Output the [X, Y] coordinate of the center of the cell containing the given text.  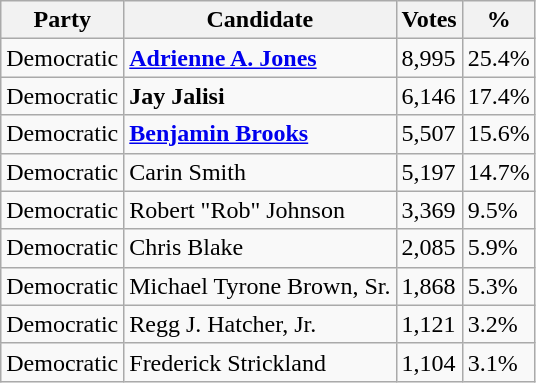
Candidate [260, 20]
5.9% [498, 248]
15.6% [498, 134]
1,868 [429, 286]
Adrienne A. Jones [260, 58]
Carin Smith [260, 172]
5,507 [429, 134]
Frederick Strickland [260, 362]
5,197 [429, 172]
14.7% [498, 172]
8,995 [429, 58]
Votes [429, 20]
Regg J. Hatcher, Jr. [260, 324]
3,369 [429, 210]
Party [62, 20]
2,085 [429, 248]
1,121 [429, 324]
% [498, 20]
6,146 [429, 96]
25.4% [498, 58]
17.4% [498, 96]
Robert "Rob" Johnson [260, 210]
Chris Blake [260, 248]
Benjamin Brooks [260, 134]
Michael Tyrone Brown, Sr. [260, 286]
3.1% [498, 362]
5.3% [498, 286]
9.5% [498, 210]
1,104 [429, 362]
3.2% [498, 324]
Jay Jalisi [260, 96]
